Output the [x, y] coordinate of the center of the cell containing the given text.  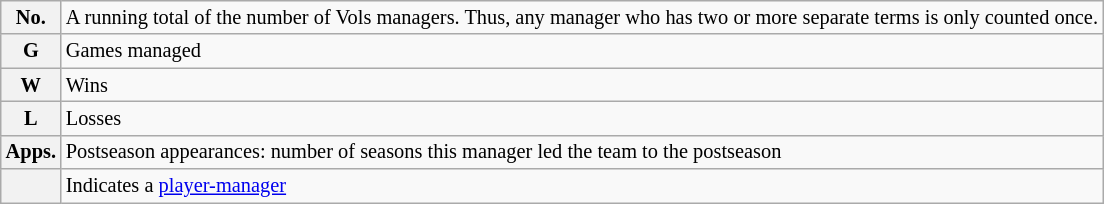
L [31, 118]
No. [31, 17]
W [31, 85]
Losses [582, 118]
G [31, 51]
A running total of the number of Vols managers. Thus, any manager who has two or more separate terms is only counted once. [582, 17]
Apps. [31, 152]
Wins [582, 85]
Indicates a player-manager [582, 186]
Games managed [582, 51]
Postseason appearances: number of seasons this manager led the team to the postseason [582, 152]
